Capture the cell that displays the provided text and extract its (x, y) central coordinate. 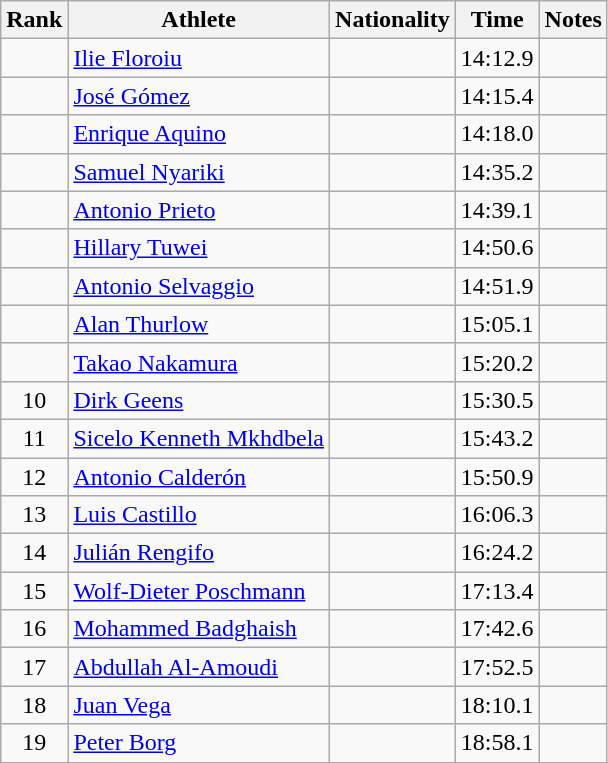
15 (34, 591)
Samuel Nyariki (199, 172)
14 (34, 553)
Antonio Calderón (199, 477)
Luis Castillo (199, 515)
Mohammed Badghaish (199, 629)
16 (34, 629)
Athlete (199, 20)
11 (34, 438)
Notes (573, 20)
Ilie Floroiu (199, 58)
13 (34, 515)
Antonio Prieto (199, 210)
15:20.2 (497, 362)
Takao Nakamura (199, 362)
14:51.9 (497, 286)
15:30.5 (497, 400)
14:50.6 (497, 248)
17:13.4 (497, 591)
14:35.2 (497, 172)
14:12.9 (497, 58)
Abdullah Al-Amoudi (199, 667)
Hillary Tuwei (199, 248)
17 (34, 667)
Dirk Geens (199, 400)
10 (34, 400)
Wolf-Dieter Poschmann (199, 591)
15:05.1 (497, 324)
14:15.4 (497, 96)
19 (34, 743)
15:43.2 (497, 438)
16:06.3 (497, 515)
17:42.6 (497, 629)
18 (34, 705)
Time (497, 20)
Antonio Selvaggio (199, 286)
Nationality (393, 20)
14:18.0 (497, 134)
Rank (34, 20)
Peter Borg (199, 743)
18:10.1 (497, 705)
14:39.1 (497, 210)
16:24.2 (497, 553)
17:52.5 (497, 667)
José Gómez (199, 96)
15:50.9 (497, 477)
Sicelo Kenneth Mkhdbela (199, 438)
Juan Vega (199, 705)
12 (34, 477)
Alan Thurlow (199, 324)
Enrique Aquino (199, 134)
18:58.1 (497, 743)
Julián Rengifo (199, 553)
